Capture the cell that displays the provided text and extract its [x, y] central coordinate. 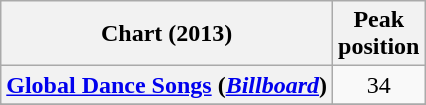
34 [379, 85]
Peakposition [379, 34]
Global Dance Songs (Billboard) [167, 85]
Chart (2013) [167, 34]
